Search for the cell housing the specified text and yield its [X, Y] center coordinate. 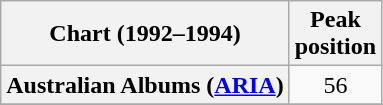
Peakposition [335, 34]
56 [335, 85]
Australian Albums (ARIA) [145, 85]
Chart (1992–1994) [145, 34]
